Find where the given text appears and provide that cell's center as [x, y] coordinate. 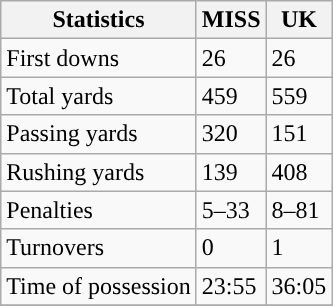
First downs [99, 58]
Total yards [99, 96]
Time of possession [99, 286]
23:55 [231, 286]
8–81 [299, 210]
5–33 [231, 210]
Rushing yards [99, 172]
151 [299, 134]
36:05 [299, 286]
UK [299, 20]
320 [231, 134]
408 [299, 172]
MISS [231, 20]
0 [231, 248]
Penalties [99, 210]
559 [299, 96]
Statistics [99, 20]
459 [231, 96]
Passing yards [99, 134]
Turnovers [99, 248]
1 [299, 248]
139 [231, 172]
